Scan for the cell matching the given text and deliver its [X, Y] coordinate at center. 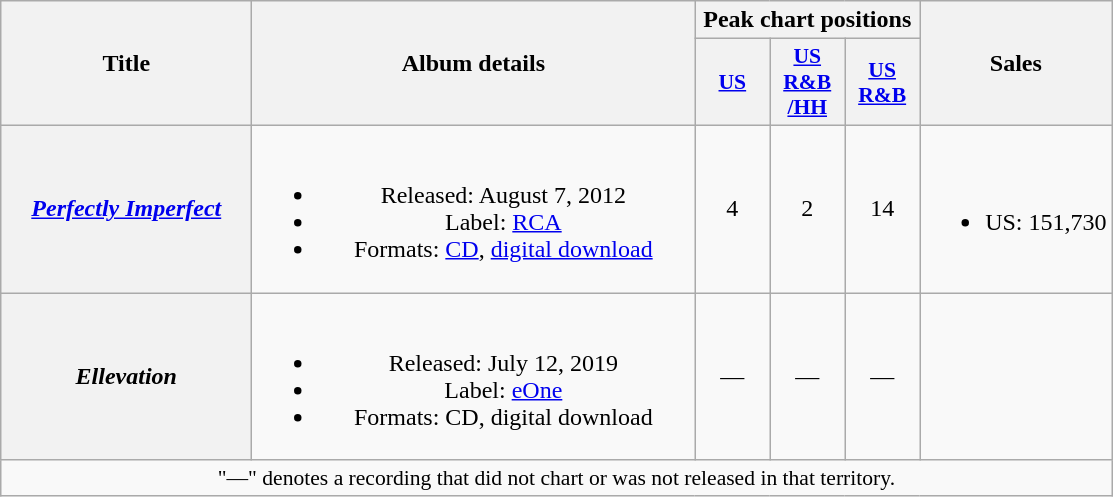
Peak chart positions [808, 20]
US: 151,730 [1016, 208]
Sales [1016, 64]
US [732, 82]
14 [882, 208]
4 [732, 208]
Title [126, 64]
Perfectly Imperfect [126, 208]
USR&B/HH [808, 82]
"—" denotes a recording that did not chart or was not released in that territory. [556, 478]
Album details [474, 64]
Released: July 12, 2019Label: eOneFormats: CD, digital download [474, 376]
Released: August 7, 2012Label: RCAFormats: CD, digital download [474, 208]
2 [808, 208]
Ellevation [126, 376]
USR&B [882, 82]
